Search for the cell housing the specified text and yield its [X, Y] center coordinate. 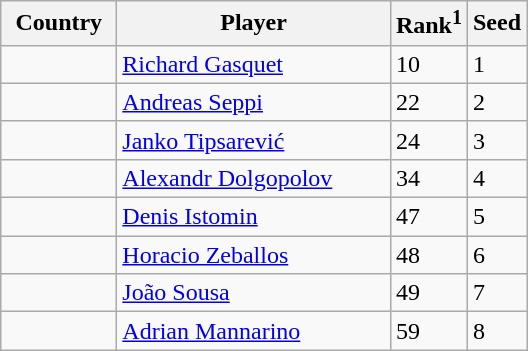
Andreas Seppi [254, 102]
Player [254, 24]
10 [428, 64]
7 [496, 293]
Denis Istomin [254, 217]
22 [428, 102]
2 [496, 102]
3 [496, 140]
João Sousa [254, 293]
Rank1 [428, 24]
Country [59, 24]
24 [428, 140]
Adrian Mannarino [254, 331]
47 [428, 217]
5 [496, 217]
34 [428, 178]
Richard Gasquet [254, 64]
59 [428, 331]
Janko Tipsarević [254, 140]
8 [496, 331]
Alexandr Dolgopolov [254, 178]
49 [428, 293]
1 [496, 64]
Seed [496, 24]
48 [428, 255]
6 [496, 255]
Horacio Zeballos [254, 255]
4 [496, 178]
